Output the (x, y) coordinate of the center of the cell containing the given text.  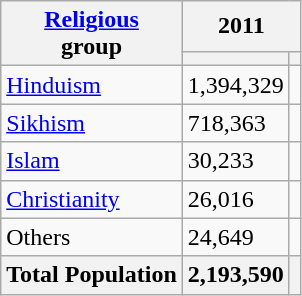
Religiousgroup (92, 34)
30,233 (236, 161)
26,016 (236, 199)
1,394,329 (236, 85)
2,193,590 (236, 275)
Hinduism (92, 85)
24,649 (236, 237)
Others (92, 237)
2011 (241, 26)
Islam (92, 161)
Sikhism (92, 123)
718,363 (236, 123)
Christianity (92, 199)
Total Population (92, 275)
